Search for the cell housing the specified text and yield its (X, Y) center coordinate. 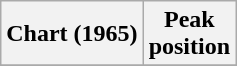
Chart (1965) (72, 34)
Peakposition (189, 34)
